Search for the cell housing the specified text and yield its [x, y] center coordinate. 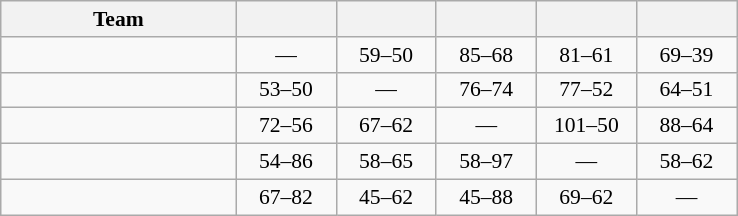
72–56 [286, 126]
101–50 [586, 126]
59–50 [386, 55]
53–50 [286, 90]
64–51 [686, 90]
45–62 [386, 197]
67–62 [386, 126]
58–65 [386, 162]
67–82 [286, 197]
76–74 [486, 90]
Team [118, 19]
69–39 [686, 55]
58–97 [486, 162]
54–86 [286, 162]
81–61 [586, 55]
85–68 [486, 55]
69–62 [586, 197]
58–62 [686, 162]
77–52 [586, 90]
88–64 [686, 126]
45–88 [486, 197]
